Search for the cell housing the specified text and yield its (x, y) center coordinate. 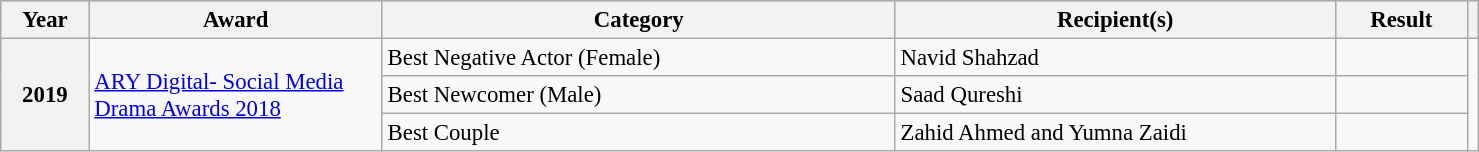
Award (236, 20)
Best Negative Actor (Female) (638, 58)
Best Couple (638, 133)
Recipient(s) (1115, 20)
Navid Shahzad (1115, 58)
Zahid Ahmed and Yumna Zaidi (1115, 133)
Best Newcomer (Male) (638, 95)
Year (45, 20)
ARY Digital- Social Media Drama Awards 2018 (236, 96)
Result (1401, 20)
Category (638, 20)
Saad Qureshi (1115, 95)
2019 (45, 96)
